From the cell containing the given text, extract its center point as (x, y) coordinate. 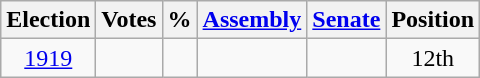
Election (48, 20)
Votes (129, 20)
1919 (48, 58)
Assembly (252, 20)
% (180, 20)
Senate (346, 20)
12th (433, 58)
Position (433, 20)
